From the cell containing the given text, extract its center point as (X, Y) coordinate. 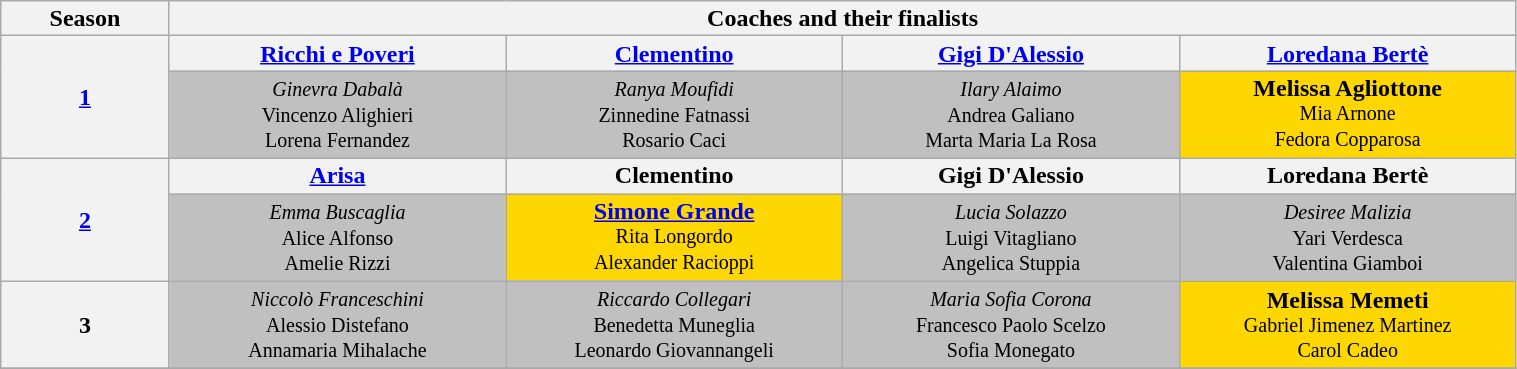
Ricchi e Poveri (338, 54)
Maria Sofia CoronaFrancesco Paolo ScelzoSofia Monegato (1012, 325)
Ilary AlaimoAndrea Galiano Marta Maria La Rosa (1012, 115)
Riccardo CollegariBenedetta MunegliaLeonardo Giovannangeli (674, 325)
Season (85, 18)
Lucia SolazzoLuigi VitaglianoAngelica Stuppia (1012, 238)
Ranya MoufidiZinnedine FatnassiRosario Caci (674, 115)
Coaches and their finalists (842, 18)
1 (85, 98)
3 (85, 325)
Emma BuscagliaAlice AlfonsoAmelie Rizzi (338, 238)
Desiree MaliziaYari VerdescaValentina Giamboi (1348, 238)
2 (85, 220)
Ginevra DabalàVincenzo AlighieriLorena Fernandez (338, 115)
Simone GrandeRita LongordoAlexander Racioppi (674, 238)
Melissa AgliottoneMia ArnoneFedora Copparosa (1348, 115)
Arisa (338, 176)
Niccolò FranceschiniAlessio DistefanoAnnamaria Mihalache (338, 325)
Melissa MemetiGabriel Jimenez MartinezCarol Cadeo (1348, 325)
